Return the (x, y) coordinate for the center point of the cell that contains the specified text.  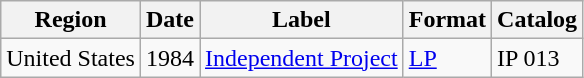
Label (302, 20)
United States (71, 58)
Format (447, 20)
Independent Project (302, 58)
1984 (170, 58)
Date (170, 20)
Catalog (538, 20)
Region (71, 20)
IP 013 (538, 58)
LP (447, 58)
